Provide the [X, Y] coordinate of the cell's center where the given text is located.  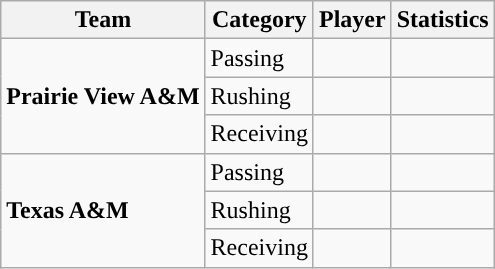
Player [352, 20]
Team [103, 20]
Category [259, 20]
Texas A&M [103, 210]
Prairie View A&M [103, 96]
Statistics [442, 20]
